Detect which cell encompasses the target text, then output its (X, Y) center coordinate. 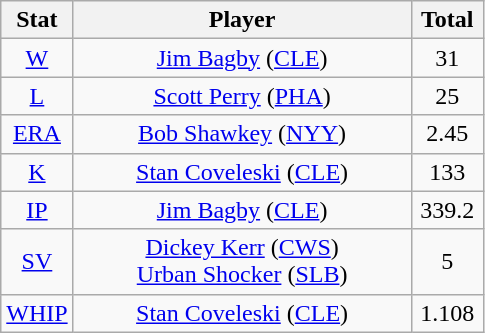
WHIP (37, 313)
2.45 (447, 134)
1.108 (447, 313)
Player (242, 20)
5 (447, 262)
Bob Shawkey (NYY) (242, 134)
31 (447, 58)
Total (447, 20)
25 (447, 96)
Stat (37, 20)
Scott Perry (PHA) (242, 96)
ERA (37, 134)
SV (37, 262)
Dickey Kerr (CWS)Urban Shocker (SLB) (242, 262)
339.2 (447, 210)
L (37, 96)
W (37, 58)
K (37, 172)
IP (37, 210)
133 (447, 172)
